From the cell containing the given text, extract its center point as [X, Y] coordinate. 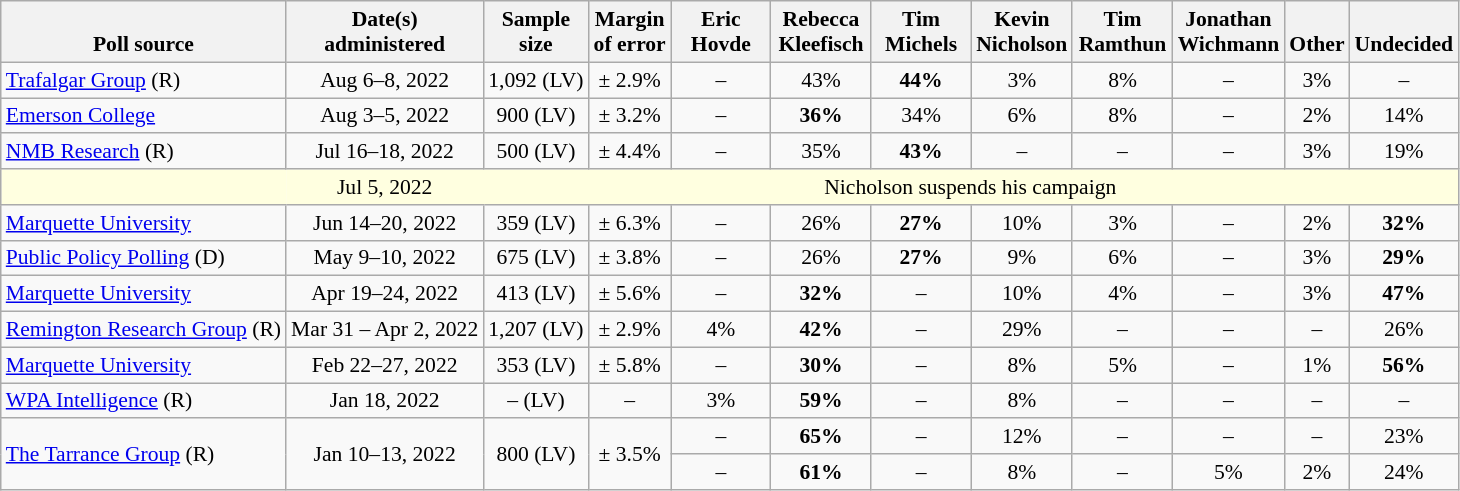
Undecided [1404, 32]
56% [1404, 365]
1,207 (LV) [536, 330]
12% [1022, 437]
23% [1404, 437]
– (LV) [536, 401]
19% [1404, 152]
TimRamthun [1122, 32]
NMB Research (R) [144, 152]
Remington Research Group (R) [144, 330]
800 (LV) [536, 454]
KevinNicholson [1022, 32]
44% [921, 80]
Jul 5, 2022 [384, 187]
359 (LV) [536, 223]
± 5.8% [630, 365]
± 5.6% [630, 294]
65% [821, 437]
61% [821, 472]
1% [1316, 365]
9% [1022, 258]
Other [1316, 32]
Poll source [144, 32]
Jun 14–20, 2022 [384, 223]
Feb 22–27, 2022 [384, 365]
Emerson College [144, 116]
1,092 (LV) [536, 80]
900 (LV) [536, 116]
59% [821, 401]
34% [921, 116]
± 3.2% [630, 116]
35% [821, 152]
675 (LV) [536, 258]
Samplesize [536, 32]
Jul 16–18, 2022 [384, 152]
Trafalgar Group (R) [144, 80]
14% [1404, 116]
413 (LV) [536, 294]
Jan 18, 2022 [384, 401]
42% [821, 330]
Nicholson suspends his campaign [970, 187]
Apr 19–24, 2022 [384, 294]
Aug 3–5, 2022 [384, 116]
TimMichels [921, 32]
± 3.8% [630, 258]
RebeccaKleefisch [821, 32]
± 4.4% [630, 152]
30% [821, 365]
Public Policy Polling (D) [144, 258]
36% [821, 116]
Jan 10–13, 2022 [384, 454]
500 (LV) [536, 152]
May 9–10, 2022 [384, 258]
353 (LV) [536, 365]
EricHovde [721, 32]
Aug 6–8, 2022 [384, 80]
Mar 31 – Apr 2, 2022 [384, 330]
47% [1404, 294]
24% [1404, 472]
Date(s)administered [384, 32]
JonathanWichmann [1229, 32]
The Tarrance Group (R) [144, 454]
WPA Intelligence (R) [144, 401]
± 3.5% [630, 454]
Marginof error [630, 32]
± 6.3% [630, 223]
